Determine the (X, Y) coordinate at the center of the cell enclosing the given text.  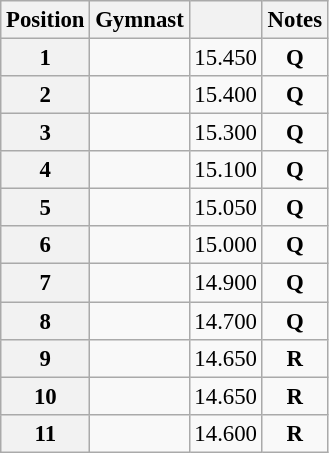
8 (46, 321)
Notes (294, 20)
14.900 (226, 283)
14.700 (226, 321)
5 (46, 208)
10 (46, 396)
Gymnast (140, 20)
15.050 (226, 208)
14.600 (226, 433)
15.450 (226, 58)
15.000 (226, 245)
7 (46, 283)
15.300 (226, 133)
11 (46, 433)
6 (46, 245)
3 (46, 133)
15.100 (226, 170)
4 (46, 170)
2 (46, 95)
15.400 (226, 95)
9 (46, 358)
1 (46, 58)
Position (46, 20)
